Identify which cell holds the provided text, then report its [x, y] central coordinate. 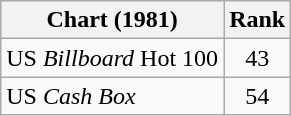
54 [258, 96]
43 [258, 58]
Chart (1981) [112, 20]
US Cash Box [112, 96]
Rank [258, 20]
US Billboard Hot 100 [112, 58]
